Provide the (X, Y) coordinate of the cell's center where the given text is located.  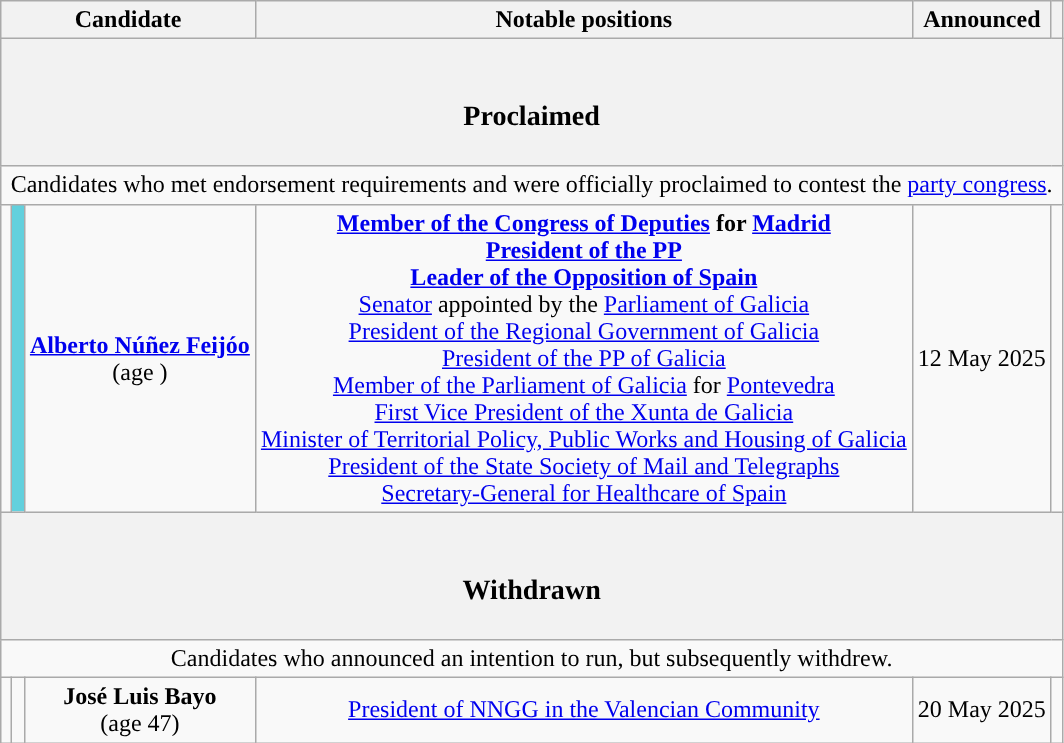
Candidate (128, 20)
Candidates who announced an intention to run, but subsequently withdrew. (532, 658)
Announced (982, 20)
President of NNGG in the Valencian Community (584, 710)
Notable positions (584, 20)
Proclaimed (532, 102)
Withdrawn (532, 576)
Alberto Núñez Feijóo(age ) (140, 358)
12 May 2025 (982, 358)
José Luis Bayo(age 47) (140, 710)
20 May 2025 (982, 710)
Candidates who met endorsement requirements and were officially proclaimed to contest the party congress. (532, 185)
